Output the (X, Y) coordinate of the center of the cell containing the given text.  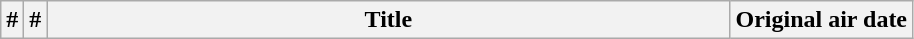
Original air date (822, 20)
Title (388, 20)
